Output the (x, y) coordinate of the center of the cell containing the given text.  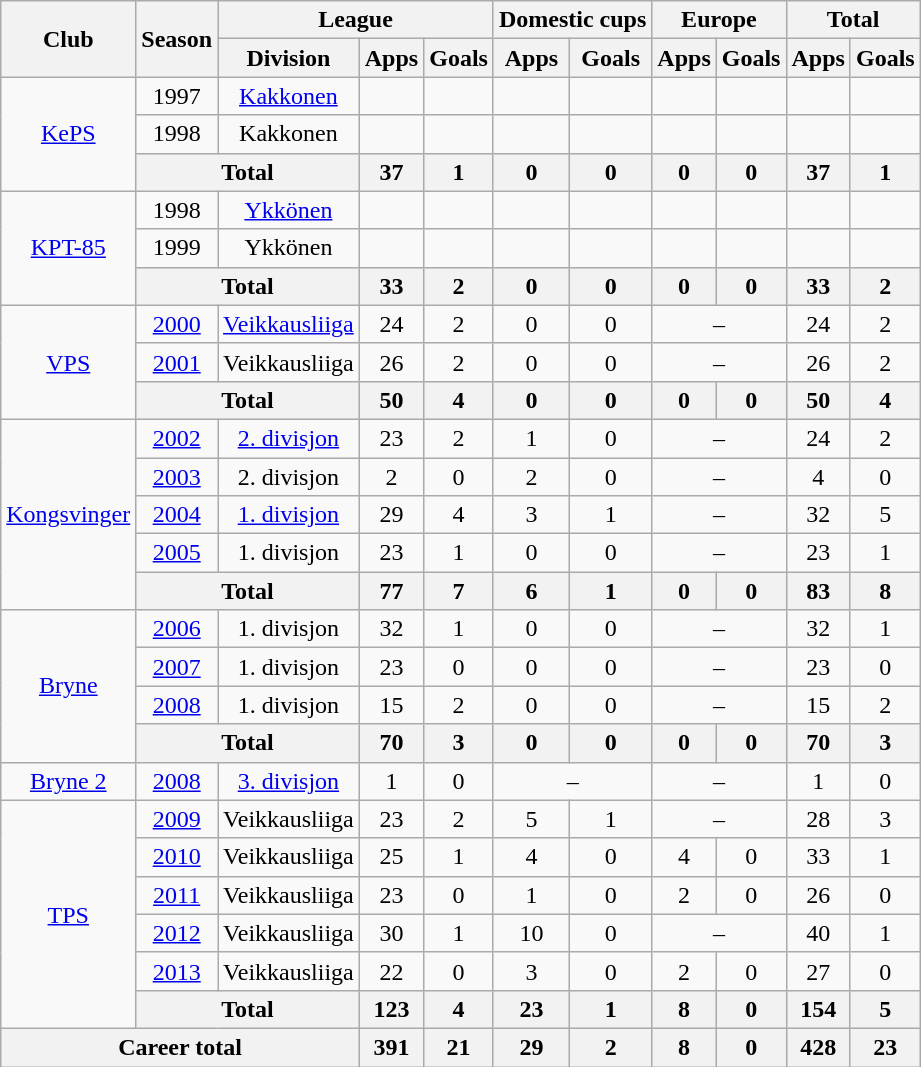
Kongsvinger (68, 514)
Season (177, 39)
1997 (177, 96)
10 (531, 933)
83 (818, 591)
2013 (177, 971)
KePS (68, 134)
2009 (177, 819)
2010 (177, 857)
2002 (177, 438)
League (356, 20)
154 (818, 1009)
28 (818, 819)
TPS (68, 914)
Bryne 2 (68, 781)
2004 (177, 515)
VPS (68, 362)
21 (459, 1047)
25 (391, 857)
2000 (177, 324)
3. divisjon (289, 781)
40 (818, 933)
Domestic cups (572, 20)
2011 (177, 895)
77 (391, 591)
Club (68, 39)
391 (391, 1047)
2007 (177, 667)
2005 (177, 553)
2012 (177, 933)
22 (391, 971)
428 (818, 1047)
Division (289, 58)
7 (459, 591)
KPT-85 (68, 248)
Europe (719, 20)
Career total (180, 1047)
2006 (177, 629)
Bryne (68, 686)
2003 (177, 477)
2001 (177, 362)
6 (531, 591)
27 (818, 971)
30 (391, 933)
123 (391, 1009)
1999 (177, 248)
